Return [X, Y] of the center of cell containing provided text 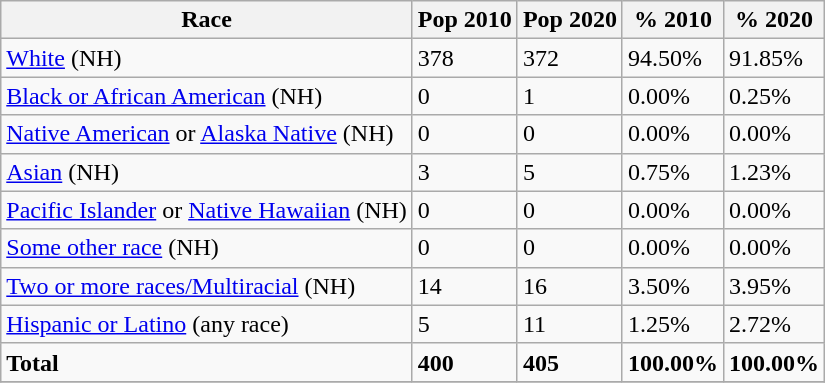
11 [570, 324]
Race [207, 20]
1.23% [774, 172]
Hispanic or Latino (any race) [207, 324]
0.25% [774, 96]
94.50% [672, 58]
3.95% [774, 286]
372 [570, 58]
1 [570, 96]
3 [464, 172]
2.72% [774, 324]
Black or African American (NH) [207, 96]
% 2010 [672, 20]
0.75% [672, 172]
Total [207, 362]
Native American or Alaska Native (NH) [207, 134]
Pop 2010 [464, 20]
% 2020 [774, 20]
White (NH) [207, 58]
400 [464, 362]
3.50% [672, 286]
16 [570, 286]
91.85% [774, 58]
Some other race (NH) [207, 248]
Two or more races/Multiracial (NH) [207, 286]
405 [570, 362]
Pacific Islander or Native Hawaiian (NH) [207, 210]
Asian (NH) [207, 172]
Pop 2020 [570, 20]
378 [464, 58]
1.25% [672, 324]
14 [464, 286]
